Pinpoint the cell where the given text exists, returning its (x, y) midpoint coordinate. 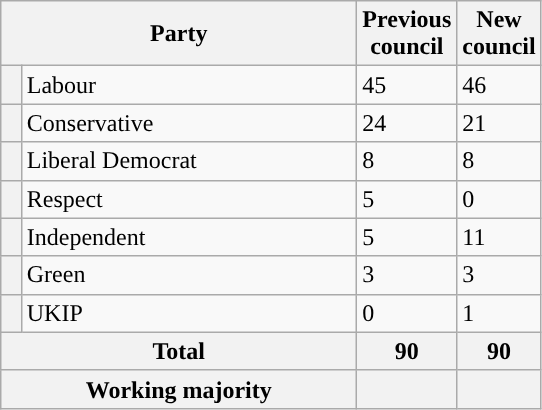
11 (499, 237)
Independent (189, 237)
Party (179, 34)
1 (499, 313)
Respect (189, 199)
New council (499, 34)
Working majority (179, 389)
UKIP (189, 313)
21 (499, 123)
46 (499, 85)
Total (179, 351)
Labour (189, 85)
Previous council (407, 34)
Liberal Democrat (189, 161)
24 (407, 123)
45 (407, 85)
Conservative (189, 123)
Green (189, 275)
